Detect which cell encompasses the target text, then output its [x, y] center coordinate. 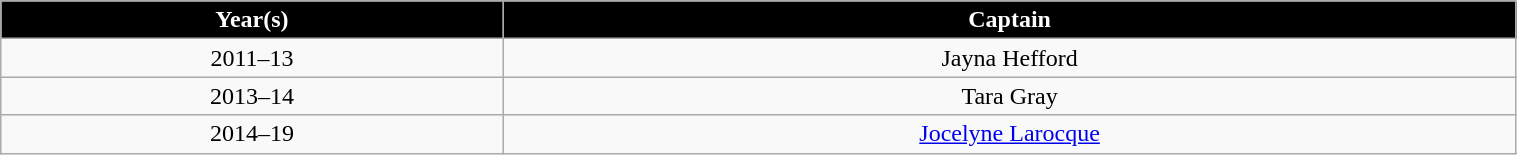
Captain [1010, 20]
Year(s) [252, 20]
2011–13 [252, 58]
2014–19 [252, 134]
2013–14 [252, 96]
Tara Gray [1010, 96]
Jocelyne Larocque [1010, 134]
Jayna Hefford [1010, 58]
